Pinpoint the cell where the given text exists, returning its [x, y] midpoint coordinate. 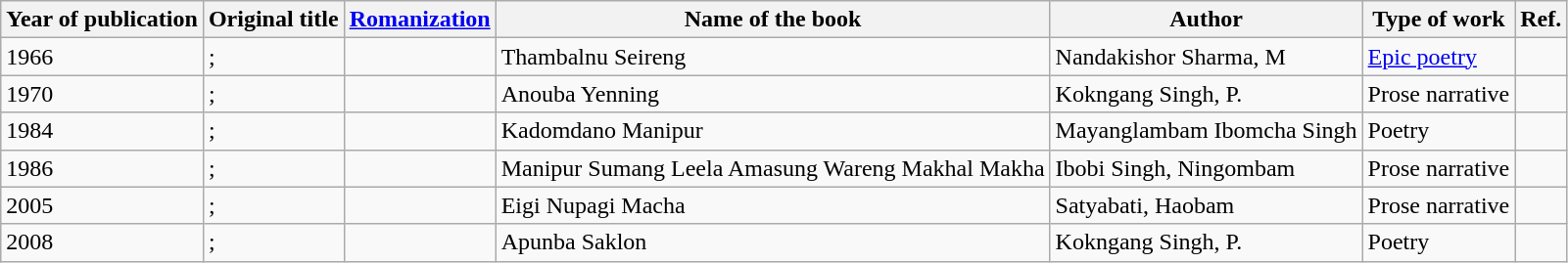
Apunba Saklon [773, 242]
1970 [102, 94]
Year of publication [102, 20]
2008 [102, 242]
Original title [273, 20]
Name of the book [773, 20]
Nandakishor Sharma, M [1207, 57]
Anouba Yenning [773, 94]
Epic poetry [1439, 57]
1986 [102, 168]
Kadomdano Manipur [773, 131]
Manipur Sumang Leela Amasung Wareng Makhal Makha [773, 168]
Author [1207, 20]
Ref. [1542, 20]
Ibobi Singh, Ningombam [1207, 168]
1984 [102, 131]
Romanization [419, 20]
Thambalnu Seireng [773, 57]
Eigi Nupagi Macha [773, 205]
1966 [102, 57]
Type of work [1439, 20]
Satyabati, Haobam [1207, 205]
2005 [102, 205]
Mayanglambam Ibomcha Singh [1207, 131]
